Output the (x, y) coordinate of the center of the cell containing the given text.  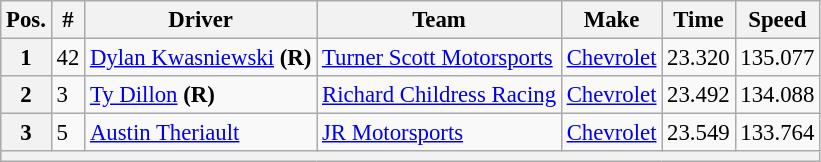
Make (611, 20)
135.077 (778, 58)
# (68, 20)
Turner Scott Motorsports (440, 58)
42 (68, 58)
Richard Childress Racing (440, 95)
Austin Theriault (201, 133)
23.492 (698, 95)
Pos. (26, 20)
1 (26, 58)
5 (68, 133)
Team (440, 20)
Ty Dillon (R) (201, 95)
134.088 (778, 95)
Time (698, 20)
23.549 (698, 133)
Driver (201, 20)
2 (26, 95)
23.320 (698, 58)
133.764 (778, 133)
JR Motorsports (440, 133)
Speed (778, 20)
Dylan Kwasniewski (R) (201, 58)
